For the text-containing cell, return its midpoint in [X, Y] coordinate format. 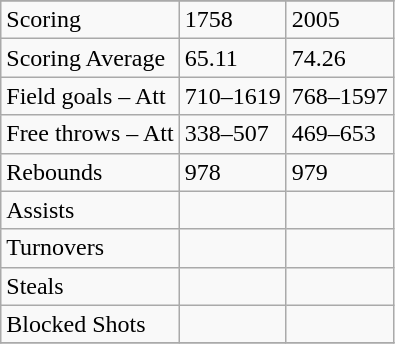
710–1619 [232, 96]
Steals [90, 286]
Scoring [90, 20]
469–653 [340, 134]
Turnovers [90, 248]
Assists [90, 210]
979 [340, 172]
768–1597 [340, 96]
74.26 [340, 58]
338–507 [232, 134]
2005 [340, 20]
65.11 [232, 58]
Field goals – Att [90, 96]
1758 [232, 20]
Blocked Shots [90, 324]
Scoring Average [90, 58]
Rebounds [90, 172]
Free throws – Att [90, 134]
978 [232, 172]
